Return (X, Y) of the center of cell containing provided text 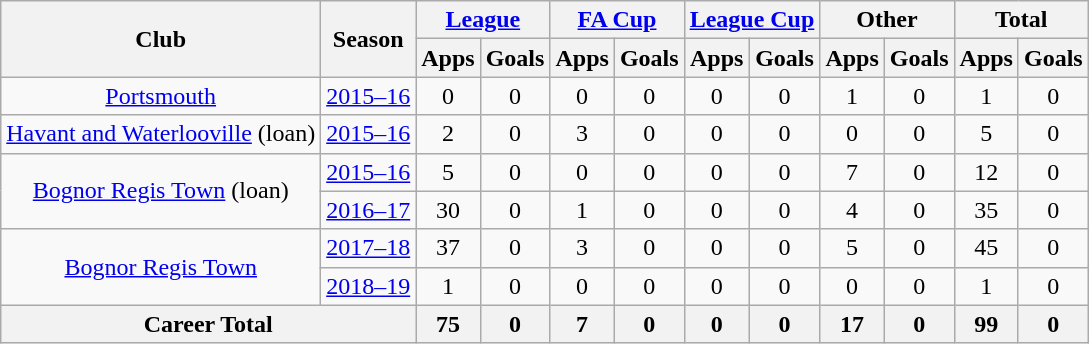
30 (448, 210)
Season (368, 39)
75 (448, 324)
12 (986, 172)
37 (448, 248)
Bognor Regis Town (loan) (161, 191)
99 (986, 324)
2016–17 (368, 210)
2 (448, 134)
Total (1021, 20)
45 (986, 248)
Bognor Regis Town (161, 267)
League (483, 20)
35 (986, 210)
Club (161, 39)
4 (852, 210)
FA Cup (617, 20)
Havant and Waterlooville (loan) (161, 134)
17 (852, 324)
Career Total (208, 324)
2018–19 (368, 286)
2017–18 (368, 248)
Other (887, 20)
Portsmouth (161, 96)
League Cup (752, 20)
